Determine the (X, Y) coordinate at the center of the cell enclosing the given text.  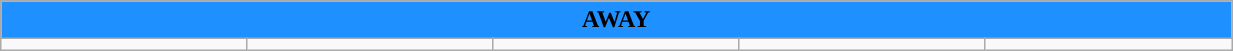
AWAY (616, 20)
